Find where the given text appears and provide that cell's center as (x, y) coordinate. 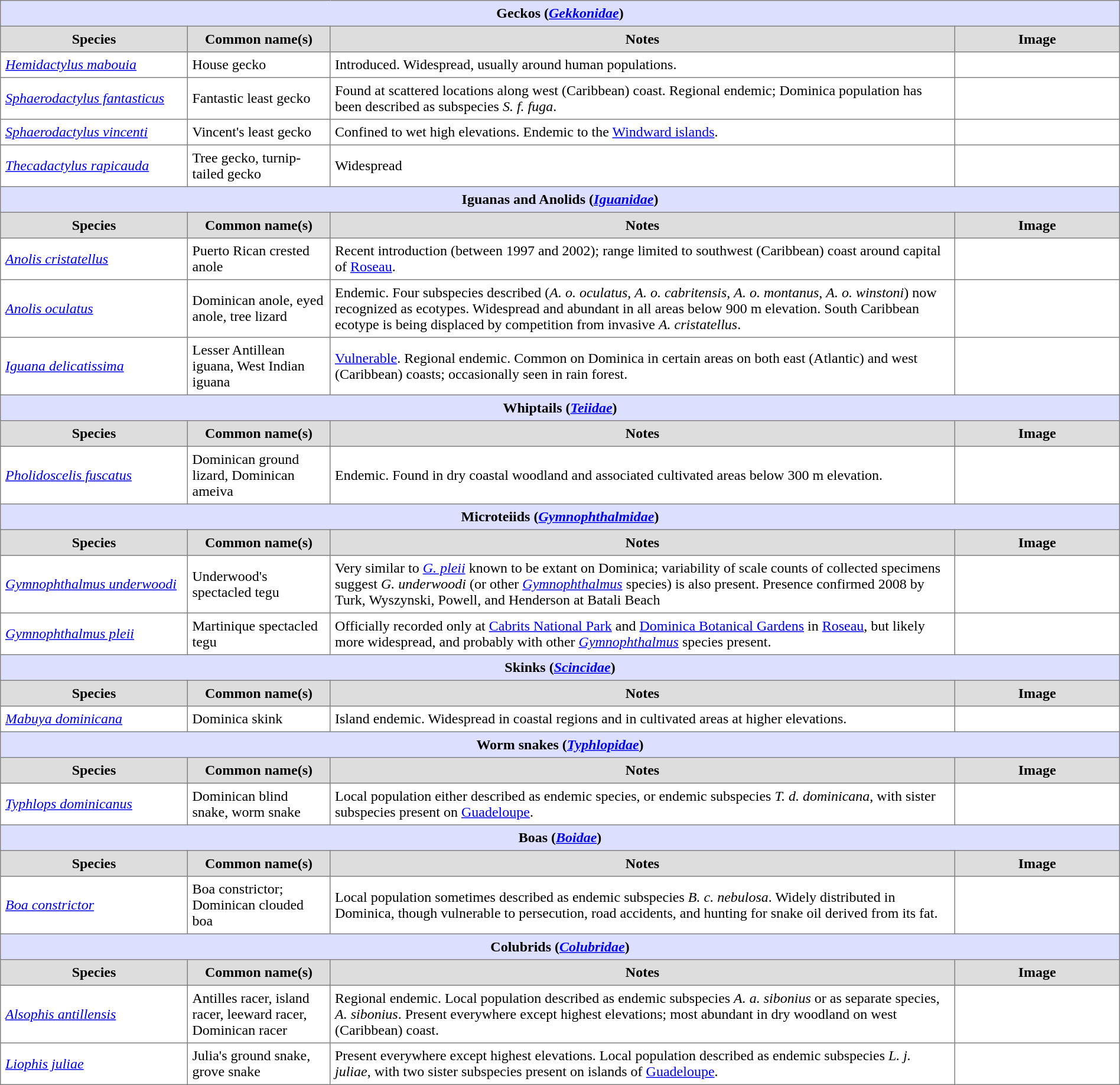
Colubrids (Colubridae) (560, 947)
Lesser Antillean iguana, West Indian iguana (259, 366)
Alsophis antillensis (94, 1014)
Widespread (643, 165)
Dominican ground lizard, Dominican ameiva (259, 475)
Dominican blind snake, worm snake (259, 804)
Geckos (Gekkonidae) (560, 14)
Anolis cristatellus (94, 259)
Confined to wet high elevations. Endemic to the Windward islands. (643, 132)
Underwood's spectacled tegu (259, 584)
Skinks (Scincidae) (560, 668)
Found at scattered locations along west (Caribbean) coast. Regional endemic; Dominica population has been described as subspecies S. f. fuga. (643, 98)
Gymnophthalmus underwoodi (94, 584)
Vincent's least gecko (259, 132)
Mabuya dominicana (94, 719)
Hemidactylus mabouia (94, 65)
Anolis oculatus (94, 308)
Fantastic least gecko (259, 98)
Gymnophthalmus pleii (94, 634)
Puerto Rican crested anole (259, 259)
Introduced. Widespread, usually around human populations. (643, 65)
Local population either described as endemic species, or endemic subspecies T. d. dominicana, with sister subspecies present on Guadeloupe. (643, 804)
Tree gecko, turnip-tailed gecko (259, 165)
Iguanas and Anolids (Iguanidae) (560, 200)
Martinique spectacled tegu (259, 634)
Whiptails (Teiidae) (560, 408)
Liophis juliae (94, 1064)
Endemic. Found in dry coastal woodland and associated cultivated areas below 300 m elevation. (643, 475)
Dominican anole, eyed anole, tree lizard (259, 308)
Recent introduction (between 1997 and 2002); range limited to southwest (Caribbean) coast around capital of Roseau. (643, 259)
Island endemic. Widespread in coastal regions and in cultivated areas at higher elevations. (643, 719)
Thecadactylus rapicauda (94, 165)
Boa constrictor (94, 905)
Iguana delicatissima (94, 366)
Pholidoscelis fuscatus (94, 475)
Typhlops dominicanus (94, 804)
Microteiids (Gymnophthalmidae) (560, 517)
Julia's ground snake, grove snake (259, 1064)
House gecko (259, 65)
Boa constrictor; Dominican clouded boa (259, 905)
Worm snakes (Typhlopidae) (560, 745)
Sphaerodactylus vincenti (94, 132)
Boas (Boidae) (560, 838)
Dominica skink (259, 719)
Antilles racer, island racer, leeward racer, Dominican racer (259, 1014)
Sphaerodactylus fantasticus (94, 98)
